For the text-containing cell, return its midpoint in (X, Y) coordinate format. 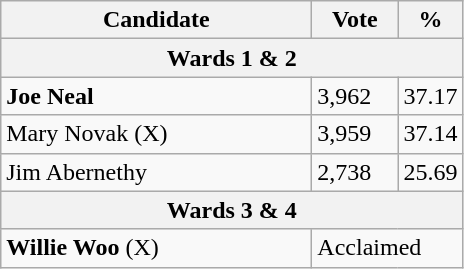
Acclaimed (388, 248)
Wards 3 & 4 (232, 210)
% (430, 20)
3,962 (355, 96)
37.17 (430, 96)
37.14 (430, 134)
3,959 (355, 134)
Wards 1 & 2 (232, 58)
Willie Woo (X) (156, 248)
Mary Novak (X) (156, 134)
Jim Abernethy (156, 172)
Vote (355, 20)
Candidate (156, 20)
Joe Neal (156, 96)
2,738 (355, 172)
25.69 (430, 172)
